Extract the [x, y] coordinate from the center of the cell holding the provided text.  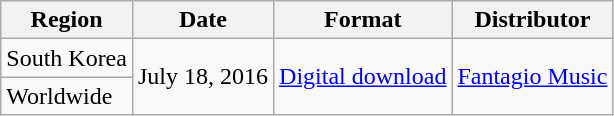
Digital download [363, 77]
Region [67, 20]
Fantagio Music [532, 77]
Format [363, 20]
Date [202, 20]
July 18, 2016 [202, 77]
Distributor [532, 20]
Worldwide [67, 96]
South Korea [67, 58]
